Provide the (X, Y) coordinate of the cell's center where the given text is located.  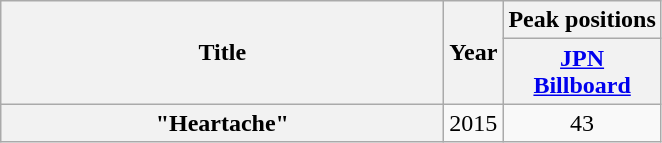
"Heartache" (222, 123)
Peak positions (582, 20)
JPNBillboard (582, 72)
43 (582, 123)
2015 (474, 123)
Year (474, 52)
Title (222, 52)
